From the cell containing the given text, extract its center point as [X, Y] coordinate. 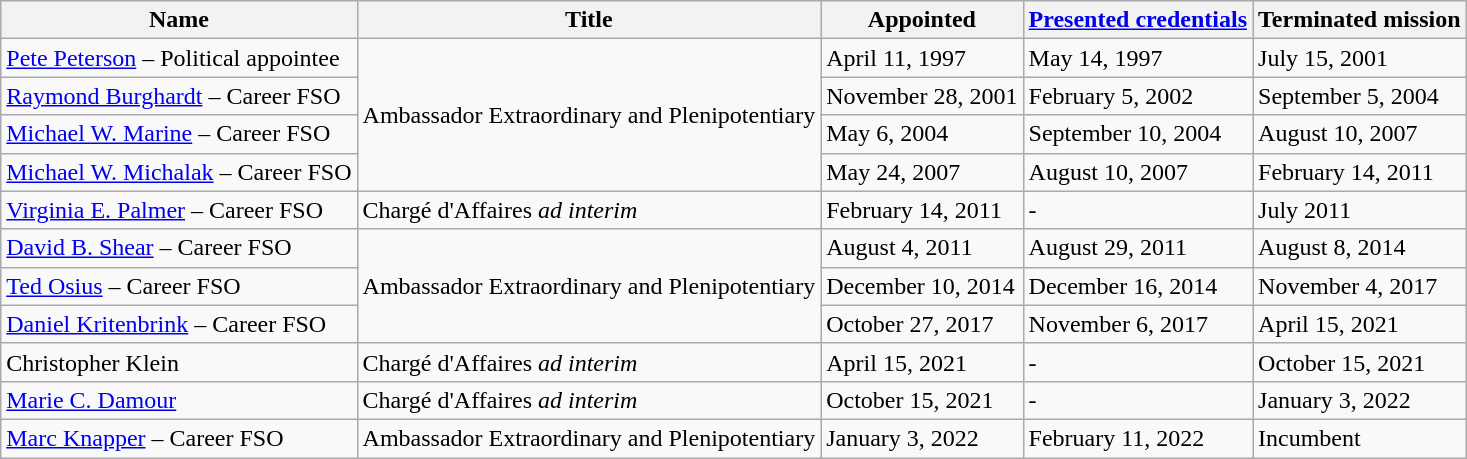
Name [179, 20]
August 4, 2011 [922, 248]
Michael W. Michalak – Career FSO [179, 172]
August 8, 2014 [1360, 248]
February 11, 2022 [1138, 438]
Appointed [922, 20]
David B. Shear – Career FSO [179, 248]
July 15, 2001 [1360, 58]
November 28, 2001 [922, 96]
December 16, 2014 [1138, 286]
July 2011 [1360, 210]
May 24, 2007 [922, 172]
November 6, 2017 [1138, 324]
Pete Peterson – Political appointee [179, 58]
Title [589, 20]
April 11, 1997 [922, 58]
Ted Osius – Career FSO [179, 286]
Michael W. Marine – Career FSO [179, 134]
Virginia E. Palmer – Career FSO [179, 210]
August 29, 2011 [1138, 248]
February 5, 2002 [1138, 96]
October 27, 2017 [922, 324]
September 5, 2004 [1360, 96]
Incumbent [1360, 438]
November 4, 2017 [1360, 286]
Daniel Kritenbrink – Career FSO [179, 324]
Marc Knapper – Career FSO [179, 438]
Terminated mission [1360, 20]
September 10, 2004 [1138, 134]
Presented credentials [1138, 20]
May 14, 1997 [1138, 58]
December 10, 2014 [922, 286]
May 6, 2004 [922, 134]
Marie C. Damour [179, 400]
Christopher Klein [179, 362]
Raymond Burghardt – Career FSO [179, 96]
